Scan for the cell matching the given text and deliver its [X, Y] coordinate at center. 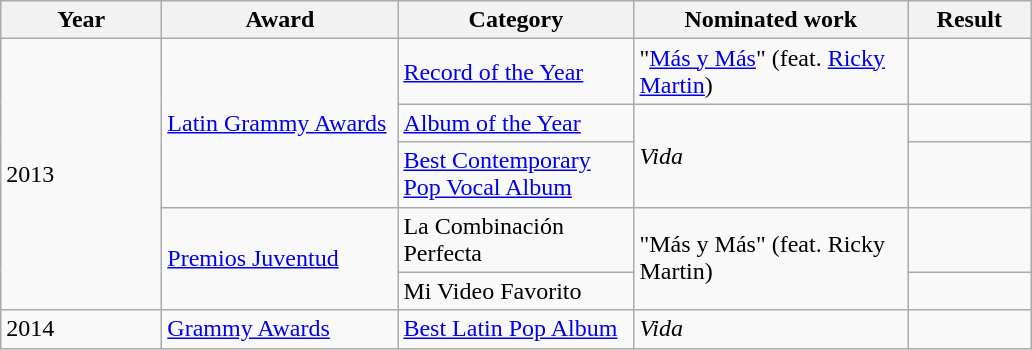
Year [82, 20]
Result [970, 20]
Category [516, 20]
Premios Juventud [280, 258]
Album of the Year [516, 123]
Best Latin Pop Album [516, 329]
Latin Grammy Awards [280, 123]
Grammy Awards [280, 329]
Mi Video Favorito [516, 291]
2014 [82, 329]
La Combinación Perfecta [516, 240]
Award [280, 20]
Record of the Year [516, 72]
2013 [82, 174]
Best Contemporary Pop Vocal Album [516, 174]
Nominated work [771, 20]
